Pinpoint the cell where the given text exists, returning its [X, Y] midpoint coordinate. 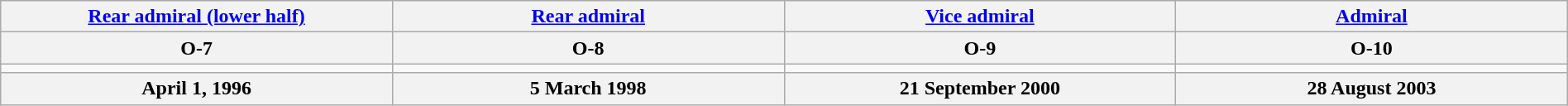
21 September 2000 [980, 89]
28 August 2003 [1372, 89]
O-8 [588, 48]
April 1, 1996 [197, 89]
Rear admiral (lower half) [197, 17]
O-7 [197, 48]
O-10 [1372, 48]
Admiral [1372, 17]
O-9 [980, 48]
Rear admiral [588, 17]
5 March 1998 [588, 89]
Vice admiral [980, 17]
